Pinpoint the cell where the given text exists, returning its (x, y) midpoint coordinate. 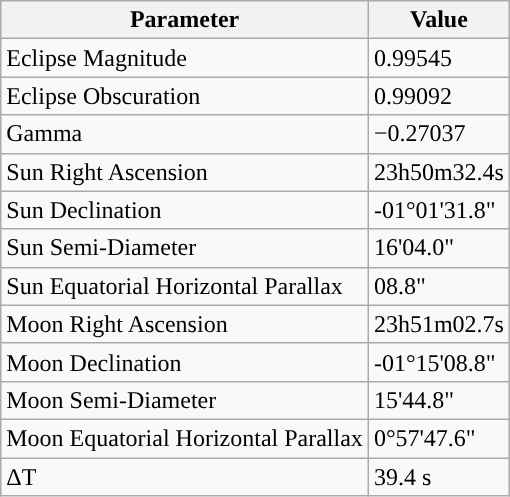
Value (438, 20)
23h50m32.4s (438, 172)
-01°15'08.8" (438, 362)
Eclipse Magnitude (185, 58)
16'04.0" (438, 248)
-01°01'31.8" (438, 210)
Sun Right Ascension (185, 172)
Sun Semi-Diameter (185, 248)
23h51m02.7s (438, 324)
39.4 s (438, 477)
Sun Equatorial Horizontal Parallax (185, 286)
0°57'47.6" (438, 438)
Parameter (185, 20)
ΔT (185, 477)
0.99545 (438, 58)
0.99092 (438, 96)
Eclipse Obscuration (185, 96)
Moon Semi-Diameter (185, 400)
Moon Declination (185, 362)
Moon Right Ascension (185, 324)
08.8" (438, 286)
−0.27037 (438, 134)
Gamma (185, 134)
15'44.8" (438, 400)
Sun Declination (185, 210)
Moon Equatorial Horizontal Parallax (185, 438)
